Return the [x, y] coordinate for the center point of the cell that contains the specified text.  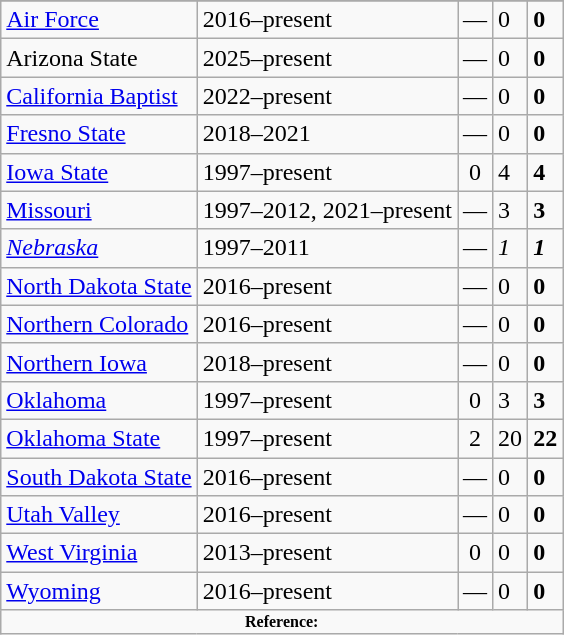
Iowa State [99, 172]
2018–present [327, 362]
Missouri [99, 210]
2025–present [327, 58]
California Baptist [99, 96]
2 [476, 438]
Northern Iowa [99, 362]
1997–2011 [327, 248]
Utah Valley [99, 515]
Nebraska [99, 248]
2018–2021 [327, 134]
Reference: [282, 622]
22 [546, 438]
Air Force [99, 20]
Oklahoma [99, 400]
West Virginia [99, 553]
1997–2012, 2021–present [327, 210]
20 [510, 438]
2022–present [327, 96]
2013–present [327, 553]
Arizona State [99, 58]
Oklahoma State [99, 438]
Fresno State [99, 134]
South Dakota State [99, 477]
North Dakota State [99, 286]
Northern Colorado [99, 324]
Wyoming [99, 591]
